Determine the (X, Y) coordinate at the center of the cell enclosing the given text.  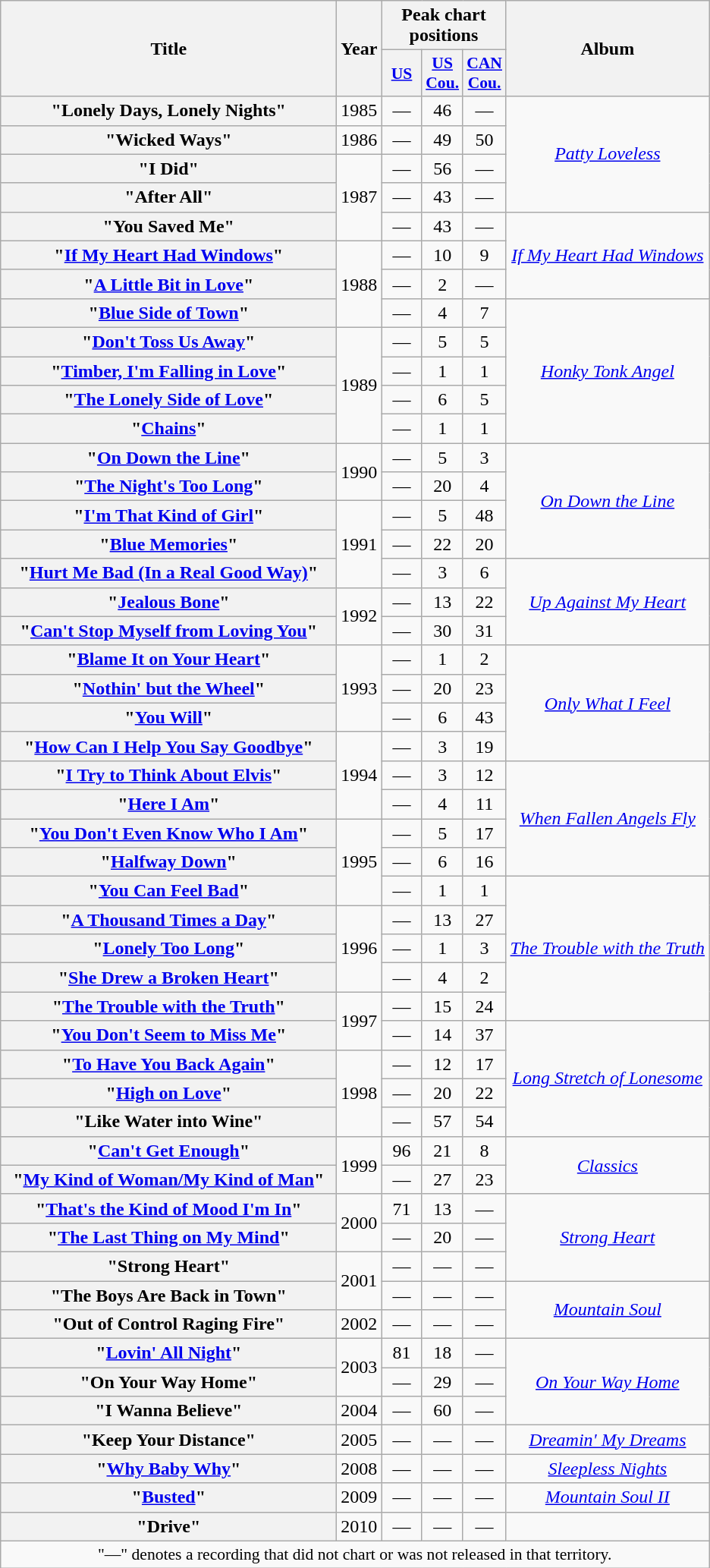
"How Can I Help You Say Goodbye" (168, 746)
Classics (608, 1165)
71 (402, 1208)
81 (402, 1353)
Mountain Soul II (608, 1497)
"A Little Bit in Love" (168, 284)
29 (442, 1382)
"You Don't Seem to Miss Me" (168, 1035)
10 (442, 255)
"On Your Way Home" (168, 1382)
1992 (360, 616)
"Nothin' but the Wheel" (168, 688)
When Fallen Angels Fly (608, 818)
"I Try to Think About Elvis" (168, 775)
"Jealous Bone" (168, 602)
24 (484, 1006)
"Lovin' All Night" (168, 1353)
15 (442, 1006)
"Can't Get Enough" (168, 1151)
1985 (360, 111)
1988 (360, 284)
"Why Baby Why" (168, 1469)
11 (484, 804)
1990 (360, 472)
Peak chart positions (444, 26)
1995 (360, 861)
21 (442, 1151)
"That's the Kind of Mood I'm In" (168, 1208)
"Chains" (168, 429)
1994 (360, 775)
2000 (360, 1223)
1997 (360, 1021)
If My Heart Had Windows (608, 255)
Patty Loveless (608, 154)
"Can't Stop Myself from Loving You" (168, 631)
30 (442, 631)
2002 (360, 1324)
Only What I Feel (608, 703)
19 (484, 746)
"Like Water into Wine" (168, 1122)
2010 (360, 1526)
Honky Tonk Angel (608, 370)
"Strong Heart" (168, 1266)
2008 (360, 1469)
"High on Love" (168, 1093)
16 (484, 862)
60 (442, 1411)
49 (442, 140)
"Drive" (168, 1526)
"Lonely Days, Lonely Nights" (168, 111)
56 (442, 168)
8 (484, 1151)
Title (168, 49)
1996 (360, 949)
46 (442, 111)
"Hurt Me Bad (In a Real Good Way)" (168, 573)
Album (608, 49)
1986 (360, 140)
"Busted" (168, 1497)
54 (484, 1122)
"To Have You Back Again" (168, 1064)
"You Saved Me" (168, 226)
2003 (360, 1368)
"Blue Side of Town" (168, 313)
Strong Heart (608, 1237)
Dreamin' My Dreams (608, 1440)
"—" denotes a recording that did not chart or was not released in that territory. (355, 1554)
2001 (360, 1280)
"My Kind of Woman/My Kind of Man" (168, 1179)
1987 (360, 197)
USCou. (442, 73)
Up Against My Heart (608, 602)
"Halfway Down" (168, 862)
"A Thousand Times a Day" (168, 920)
50 (484, 140)
"After All" (168, 197)
Year (360, 49)
On Down the Line (608, 501)
"I Did" (168, 168)
"Don't Toss Us Away" (168, 342)
1993 (360, 688)
"The Night's Too Long" (168, 486)
9 (484, 255)
"Here I Am" (168, 804)
On Your Way Home (608, 1382)
"Out of Control Raging Fire" (168, 1324)
2004 (360, 1411)
The Trouble with the Truth (608, 949)
1991 (360, 544)
"The Trouble with the Truth" (168, 1006)
"Wicked Ways" (168, 140)
Mountain Soul (608, 1310)
Sleepless Nights (608, 1469)
2005 (360, 1440)
31 (484, 631)
"She Drew a Broken Heart" (168, 978)
"The Boys Are Back in Town" (168, 1296)
1989 (360, 385)
"Keep Your Distance" (168, 1440)
2009 (360, 1497)
"On Down the Line" (168, 458)
57 (442, 1122)
"You Don't Even Know Who I Am" (168, 833)
1999 (360, 1165)
1998 (360, 1093)
"Blue Memories" (168, 544)
"You Can Feel Bad" (168, 891)
37 (484, 1035)
"I'm That Kind of Girl" (168, 515)
"Timber, I'm Falling in Love" (168, 371)
7 (484, 313)
"The Last Thing on My Mind" (168, 1237)
Long Stretch of Lonesome (608, 1078)
18 (442, 1353)
CANCou. (484, 73)
"Lonely Too Long" (168, 949)
"I Wanna Believe" (168, 1411)
96 (402, 1151)
US (402, 73)
14 (442, 1035)
"You Will" (168, 717)
"The Lonely Side of Love" (168, 400)
"If My Heart Had Windows" (168, 255)
48 (484, 515)
"Blame It on Your Heart" (168, 660)
